Capture the cell that displays the provided text and extract its [X, Y] central coordinate. 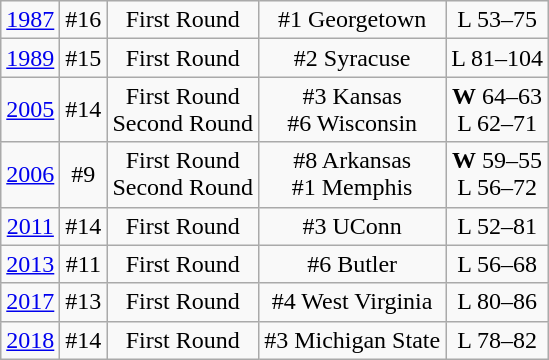
L 81–104 [498, 58]
#11 [84, 264]
#1 Georgetown [352, 20]
#3 UConn [352, 226]
#3 Kansas#6 Wisconsin [352, 110]
2018 [30, 340]
1987 [30, 20]
#9 [84, 174]
W 64–63L 62–71 [498, 110]
#15 [84, 58]
#6 Butler [352, 264]
#13 [84, 302]
#2 Syracuse [352, 58]
2017 [30, 302]
2006 [30, 174]
L 52–81 [498, 226]
2005 [30, 110]
#3 Michigan State [352, 340]
1989 [30, 58]
2011 [30, 226]
L 53–75 [498, 20]
#16 [84, 20]
L 80–86 [498, 302]
L 78–82 [498, 340]
#8 Arkansas#1 Memphis [352, 174]
2013 [30, 264]
W 59–55L 56–72 [498, 174]
#4 West Virginia [352, 302]
L 56–68 [498, 264]
